Find where the given text appears and provide that cell's center as [X, Y] coordinate. 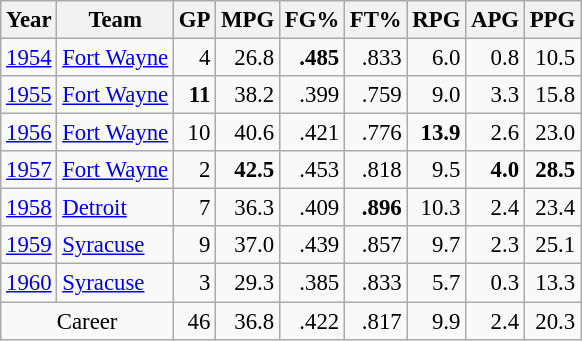
15.8 [552, 95]
MPG [248, 20]
10 [194, 133]
28.5 [552, 170]
9.0 [436, 95]
.776 [376, 133]
.818 [376, 170]
.385 [312, 283]
20.3 [552, 321]
RPG [436, 20]
9.9 [436, 321]
.759 [376, 95]
23.4 [552, 208]
.857 [376, 245]
1957 [29, 170]
0.3 [496, 283]
4 [194, 58]
10.3 [436, 208]
1959 [29, 245]
3 [194, 283]
Career [88, 321]
1958 [29, 208]
Team [116, 20]
Year [29, 20]
.439 [312, 245]
46 [194, 321]
0.8 [496, 58]
7 [194, 208]
.422 [312, 321]
2 [194, 170]
PPG [552, 20]
1955 [29, 95]
2.6 [496, 133]
APG [496, 20]
10.5 [552, 58]
36.8 [248, 321]
1956 [29, 133]
4.0 [496, 170]
.453 [312, 170]
3.3 [496, 95]
40.6 [248, 133]
1954 [29, 58]
9.5 [436, 170]
6.0 [436, 58]
1960 [29, 283]
.485 [312, 58]
37.0 [248, 245]
.421 [312, 133]
FG% [312, 20]
26.8 [248, 58]
.409 [312, 208]
36.3 [248, 208]
13.9 [436, 133]
.399 [312, 95]
2.3 [496, 245]
9 [194, 245]
5.7 [436, 283]
FT% [376, 20]
13.3 [552, 283]
23.0 [552, 133]
.817 [376, 321]
25.1 [552, 245]
9.7 [436, 245]
.896 [376, 208]
29.3 [248, 283]
38.2 [248, 95]
Detroit [116, 208]
11 [194, 95]
42.5 [248, 170]
GP [194, 20]
